Return the (X, Y) coordinate for the center point of the cell that contains the specified text.  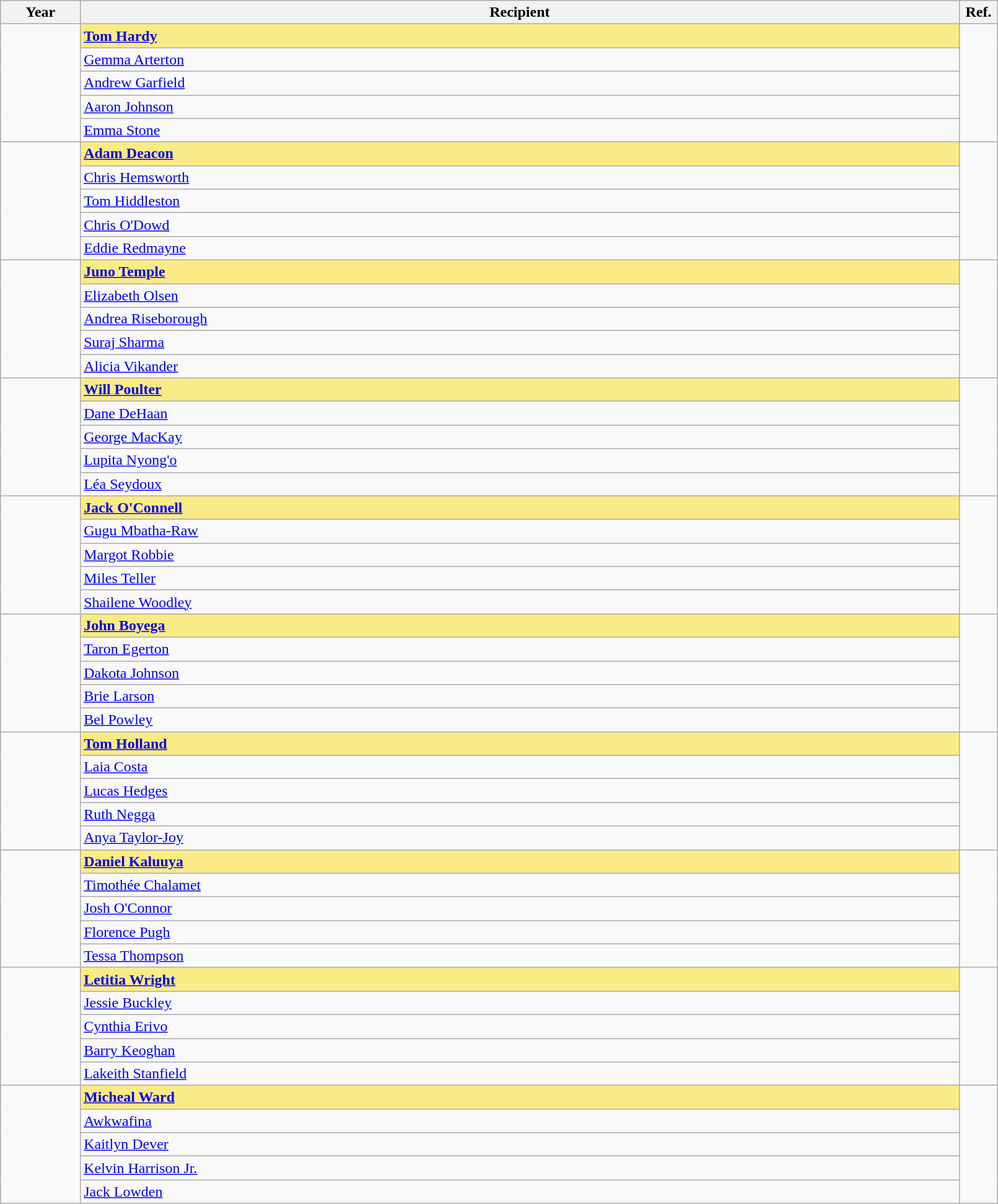
Juno Temple (520, 271)
Léa Seydoux (520, 484)
Timothée Chalamet (520, 885)
Gugu Mbatha-Raw (520, 531)
Recipient (520, 12)
Jack O'Connell (520, 508)
Laia Costa (520, 767)
Jack Lowden (520, 1192)
Brie Larson (520, 696)
John Boyega (520, 625)
Will Poulter (520, 390)
Micheal Ward (520, 1097)
Florence Pugh (520, 932)
Bel Powley (520, 720)
Dane DeHaan (520, 413)
Andrea Riseborough (520, 319)
Barry Keoghan (520, 1050)
Lupita Nyong'o (520, 460)
Anya Taylor-Joy (520, 838)
Eddie Redmayne (520, 248)
Lakeith Stanfield (520, 1074)
Elizabeth Olsen (520, 296)
Year (41, 12)
Miles Teller (520, 578)
Ref. (979, 12)
Cynthia Erivo (520, 1026)
Josh O'Connor (520, 908)
Lucas Hedges (520, 791)
Kaitlyn Dever (520, 1145)
Tessa Thompson (520, 956)
Gemma Arterton (520, 59)
Taron Egerton (520, 649)
Tom Holland (520, 744)
Jessie Buckley (520, 1003)
Aaron Johnson (520, 107)
Kelvin Harrison Jr. (520, 1168)
Chris O'Dowd (520, 224)
Andrew Garfield (520, 83)
Dakota Johnson (520, 672)
Ruth Negga (520, 814)
Shailene Woodley (520, 602)
Suraj Sharma (520, 343)
Letitia Wright (520, 979)
George MacKay (520, 437)
Tom Hardy (520, 36)
Alicia Vikander (520, 366)
Awkwafina (520, 1121)
Daniel Kaluuya (520, 861)
Chris Hemsworth (520, 177)
Tom Hiddleston (520, 201)
Adam Deacon (520, 154)
Emma Stone (520, 130)
Margot Robbie (520, 555)
